Output the (x, y) coordinate of the center of the cell containing the given text.  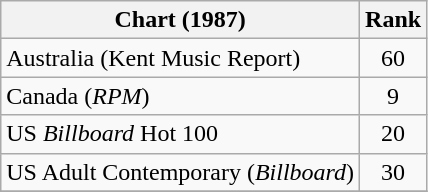
Canada (RPM) (180, 96)
20 (394, 134)
30 (394, 172)
9 (394, 96)
US Adult Contemporary (Billboard) (180, 172)
Rank (394, 20)
Chart (1987) (180, 20)
60 (394, 58)
Australia (Kent Music Report) (180, 58)
US Billboard Hot 100 (180, 134)
